Return the (x, y) coordinate for the center point of the cell that contains the specified text.  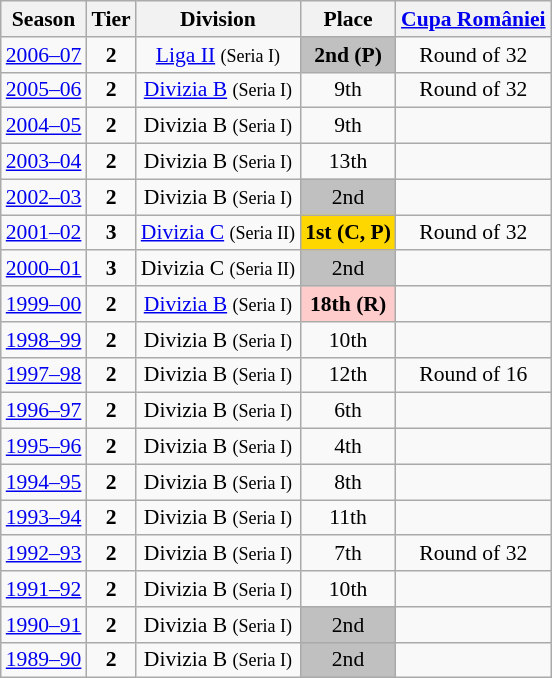
Round of 16 (474, 375)
1997–98 (44, 375)
18th (R) (348, 304)
2000–01 (44, 269)
8th (348, 482)
11th (348, 518)
1990–91 (44, 625)
6th (348, 411)
Cupa României (474, 19)
2003–04 (44, 162)
1993–94 (44, 518)
12th (348, 375)
2001–02 (44, 233)
13th (348, 162)
7th (348, 554)
Tier (110, 19)
2004–05 (44, 126)
1994–95 (44, 482)
Division (218, 19)
2002–03 (44, 197)
1999–00 (44, 304)
1995–96 (44, 447)
1992–93 (44, 554)
1996–97 (44, 411)
2nd (P) (348, 55)
2006–07 (44, 55)
Place (348, 19)
1989–90 (44, 660)
4th (348, 447)
Season (44, 19)
2005–06 (44, 90)
1st (C, P) (348, 233)
1991–92 (44, 589)
1998–99 (44, 340)
Liga II (Seria I) (218, 55)
